Capture the cell that displays the provided text and extract its [x, y] central coordinate. 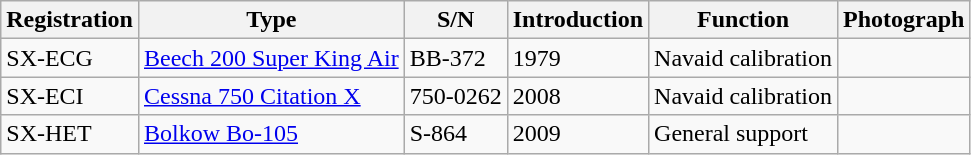
S-864 [456, 134]
750-0262 [456, 96]
Introduction [578, 20]
Beech 200 Super King Air [271, 58]
1979 [578, 58]
General support [744, 134]
Photograph [904, 20]
BB-372 [456, 58]
Function [744, 20]
Cessna 750 Citation X [271, 96]
2008 [578, 96]
SX-ECI [70, 96]
2009 [578, 134]
SX-ECG [70, 58]
SX-HET [70, 134]
Bolkow Bo-105 [271, 134]
S/N [456, 20]
Registration [70, 20]
Type [271, 20]
